Scan for the cell matching the given text and deliver its (x, y) coordinate at center. 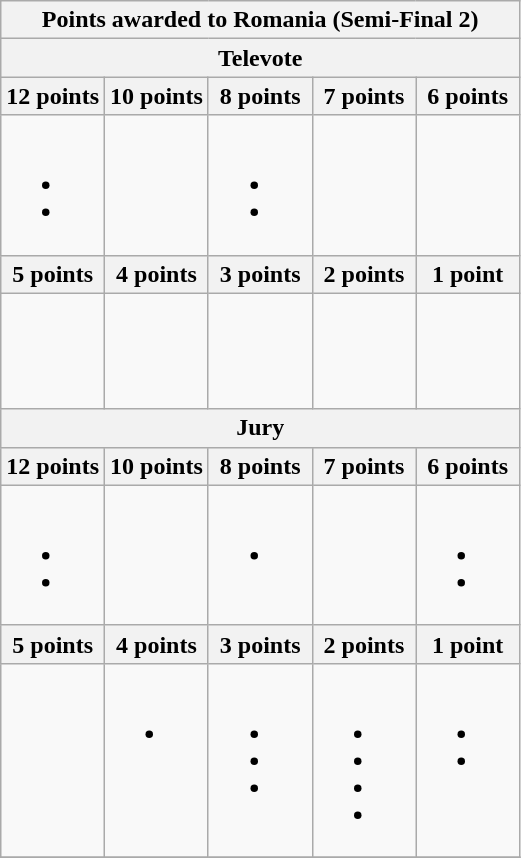
Points awarded to Romania (Semi-Final 2) (260, 20)
Jury (260, 428)
Televote (260, 58)
